Detect which cell encompasses the target text, then output its (x, y) center coordinate. 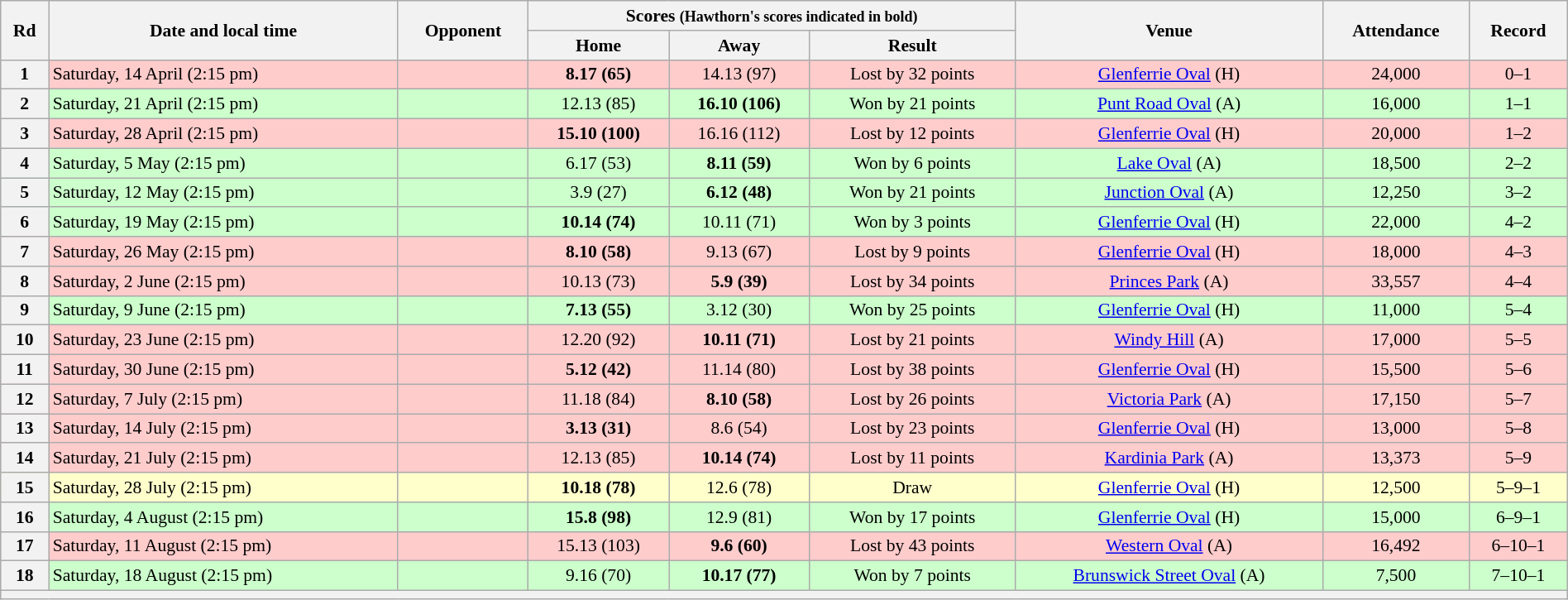
Venue (1169, 30)
12 (25, 399)
24,000 (1396, 74)
Home (599, 46)
Saturday, 23 June (2:15 pm) (223, 340)
3.9 (27) (599, 193)
1–2 (1518, 134)
Saturday, 28 April (2:15 pm) (223, 134)
10.17 (77) (739, 576)
Junction Oval (A) (1169, 193)
Record (1518, 30)
5–5 (1518, 340)
13,000 (1396, 429)
4 (25, 163)
11.14 (80) (739, 370)
Windy Hill (A) (1169, 340)
Away (739, 46)
12.20 (92) (599, 340)
17 (25, 546)
Opponent (463, 30)
6.17 (53) (599, 163)
Won by 17 points (913, 517)
5–9 (1518, 458)
Princes Park (A) (1169, 281)
33,557 (1396, 281)
Attendance (1396, 30)
Saturday, 5 May (2:15 pm) (223, 163)
Won by 7 points (913, 576)
2–2 (1518, 163)
11.18 (84) (599, 399)
Saturday, 11 August (2:15 pm) (223, 546)
5–7 (1518, 399)
Saturday, 2 June (2:15 pm) (223, 281)
5 (25, 193)
Punt Road Oval (A) (1169, 104)
Saturday, 21 July (2:15 pm) (223, 458)
Saturday, 26 May (2:15 pm) (223, 252)
Saturday, 14 July (2:15 pm) (223, 429)
Won by 25 points (913, 310)
4–3 (1518, 252)
3.12 (30) (739, 310)
Draw (913, 487)
16,000 (1396, 104)
Lost by 32 points (913, 74)
4–2 (1518, 223)
Saturday, 12 May (2:15 pm) (223, 193)
Lost by 34 points (913, 281)
11 (25, 370)
14.13 (97) (739, 74)
10.18 (78) (599, 487)
14 (25, 458)
13 (25, 429)
Lost by 21 points (913, 340)
15 (25, 487)
12,500 (1396, 487)
6–9–1 (1518, 517)
15,500 (1396, 370)
6 (25, 223)
7.13 (55) (599, 310)
Lost by 26 points (913, 399)
Saturday, 14 April (2:15 pm) (223, 74)
Lost by 11 points (913, 458)
Saturday, 9 June (2:15 pm) (223, 310)
Western Oval (A) (1169, 546)
Lost by 23 points (913, 429)
5.12 (42) (599, 370)
Lost by 12 points (913, 134)
Lost by 38 points (913, 370)
15.10 (100) (599, 134)
Saturday, 18 August (2:15 pm) (223, 576)
9.16 (70) (599, 576)
8.11 (59) (739, 163)
6.12 (48) (739, 193)
3.13 (31) (599, 429)
7–10–1 (1518, 576)
Saturday, 28 July (2:15 pm) (223, 487)
16 (25, 517)
11,000 (1396, 310)
18,000 (1396, 252)
15,000 (1396, 517)
Kardinia Park (A) (1169, 458)
12.9 (81) (739, 517)
5–8 (1518, 429)
8.6 (54) (739, 429)
5–4 (1518, 310)
10.13 (73) (599, 281)
10 (25, 340)
1 (25, 74)
12,250 (1396, 193)
0–1 (1518, 74)
16,492 (1396, 546)
Date and local time (223, 30)
6–10–1 (1518, 546)
8 (25, 281)
5.9 (39) (739, 281)
3–2 (1518, 193)
Saturday, 19 May (2:15 pm) (223, 223)
Result (913, 46)
12.6 (78) (739, 487)
Brunswick Street Oval (A) (1169, 576)
Lost by 43 points (913, 546)
17,000 (1396, 340)
Saturday, 21 April (2:15 pm) (223, 104)
Lost by 9 points (913, 252)
Won by 3 points (913, 223)
1–1 (1518, 104)
Victoria Park (A) (1169, 399)
9.6 (60) (739, 546)
Won by 6 points (913, 163)
Lake Oval (A) (1169, 163)
13,373 (1396, 458)
Rd (25, 30)
2 (25, 104)
15.8 (98) (599, 517)
Saturday, 4 August (2:15 pm) (223, 517)
Saturday, 7 July (2:15 pm) (223, 399)
9 (25, 310)
5–9–1 (1518, 487)
7 (25, 252)
20,000 (1396, 134)
16.16 (112) (739, 134)
17,150 (1396, 399)
5–6 (1518, 370)
Saturday, 30 June (2:15 pm) (223, 370)
18 (25, 576)
3 (25, 134)
18,500 (1396, 163)
16.10 (106) (739, 104)
4–4 (1518, 281)
8.17 (65) (599, 74)
Scores (Hawthorn's scores indicated in bold) (772, 16)
15.13 (103) (599, 546)
22,000 (1396, 223)
9.13 (67) (739, 252)
7,500 (1396, 576)
